Scan for the cell matching the given text and deliver its [x, y] coordinate at center. 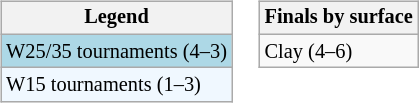
Legend [116, 18]
Finals by surface [339, 18]
W25/35 tournaments (4–3) [116, 51]
W15 tournaments (1–3) [116, 85]
Clay (4–6) [339, 51]
